Return the [x, y] coordinate for the center point of the cell that contains the specified text.  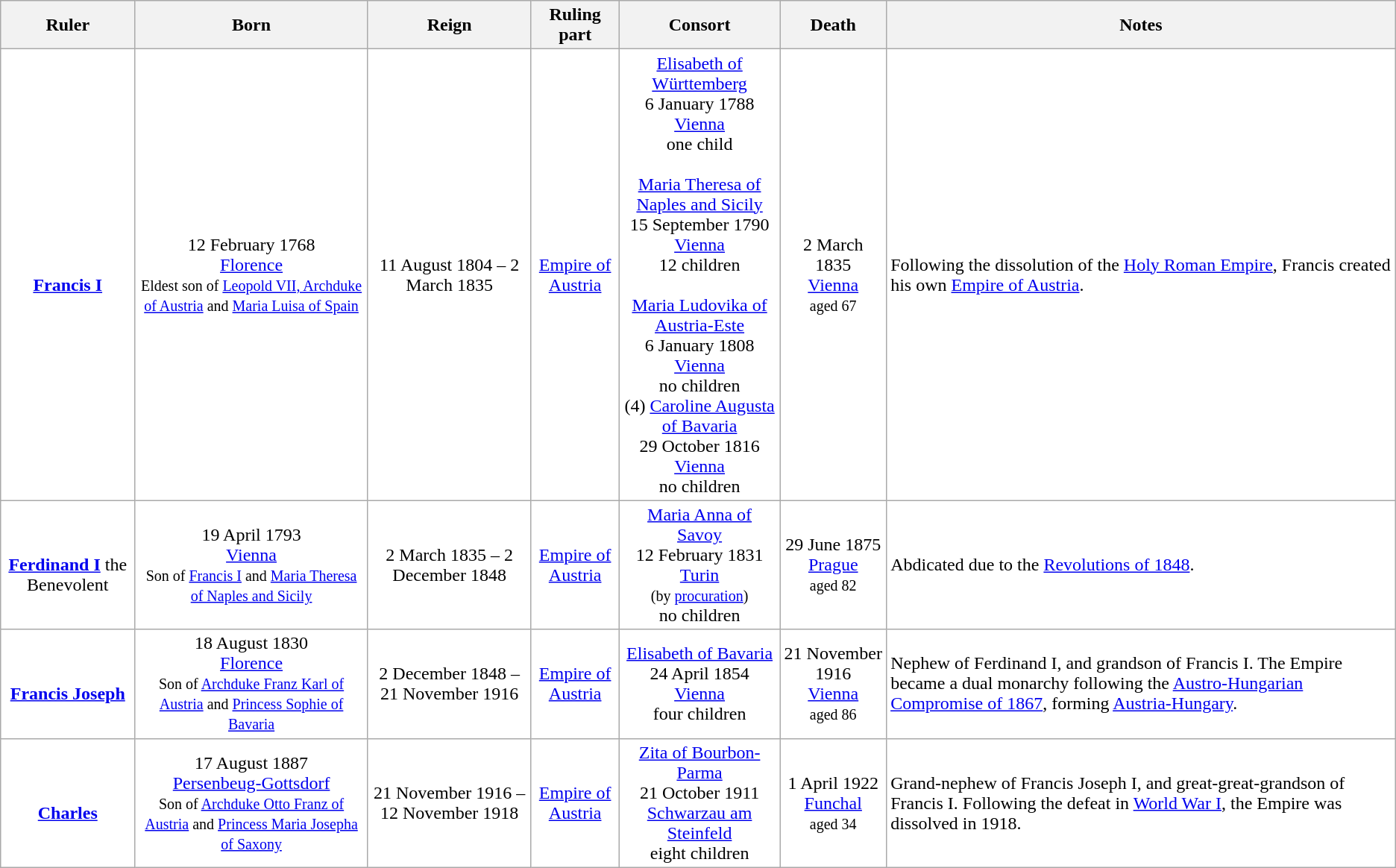
21 November 1916 – 12 November 1918 [449, 802]
Ruler [68, 25]
2 March 1835Viennaaged 67 [834, 274]
Maria Anna of Savoy12 February 1831Turin(by procuration)no children [699, 565]
Abdicated due to the Revolutions of 1848. [1141, 565]
Zita of Bourbon-Parma21 October 1911Schwarzau am Steinfeldeight children [699, 802]
18 August 1830FlorenceSon of Archduke Franz Karl of Austria and Princess Sophie of Bavaria [252, 684]
Born [252, 25]
Francis Joseph [68, 684]
21 November 1916Viennaaged 86 [834, 684]
Notes [1141, 25]
Death [834, 25]
Ruling part [575, 25]
Ferdinand I the Benevolent [68, 565]
12 February 1768FlorenceEldest son of Leopold VII, Archduke of Austria and Maria Luisa of Spain [252, 274]
Grand-nephew of Francis Joseph I, and great-great-grandson of Francis I. Following the defeat in World War I, the Empire was dissolved in 1918. [1141, 802]
19 April 1793ViennaSon of Francis I and Maria Theresa of Naples and Sicily [252, 565]
2 December 1848 – 21 November 1916 [449, 684]
11 August 1804 – 2 March 1835 [449, 274]
Consort [699, 25]
29 June 1875Pragueaged 82 [834, 565]
2 March 1835 – 2 December 1848 [449, 565]
Charles [68, 802]
Following the dissolution of the Holy Roman Empire, Francis created his own Empire of Austria. [1141, 274]
1 April 1922Funchalaged 34 [834, 802]
Reign [449, 25]
17 August 1887Persenbeug-GottsdorfSon of Archduke Otto Franz of Austria and Princess Maria Josepha of Saxony [252, 802]
Francis I [68, 274]
Elisabeth of Bavaria24 April 1854Viennafour children [699, 684]
